Locate the cell with the specified text and output its (x, y) center coordinate. 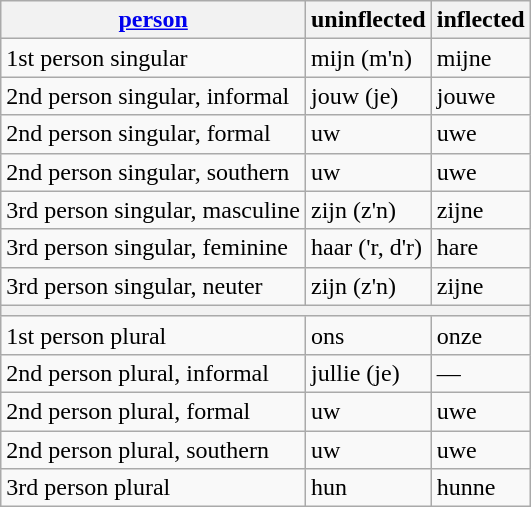
2nd person singular, southern (154, 172)
3rd person singular, feminine (154, 248)
inflected (480, 20)
hun (368, 488)
uninflected (368, 20)
2nd person plural, informal (154, 373)
3rd person singular, masculine (154, 210)
hare (480, 248)
mijne (480, 58)
2nd person singular, formal (154, 134)
ons (368, 335)
— (480, 373)
jouw (je) (368, 96)
2nd person plural, formal (154, 411)
haar ('r, d'r) (368, 248)
2nd person singular, informal (154, 96)
1st person singular (154, 58)
2nd person plural, southern (154, 449)
onze (480, 335)
jouwe (480, 96)
1st person plural (154, 335)
person (154, 20)
jullie (je) (368, 373)
3rd person plural (154, 488)
3rd person singular, neuter (154, 286)
mijn (m'n) (368, 58)
hunne (480, 488)
